Find where the given text appears and provide that cell's center as [x, y] coordinate. 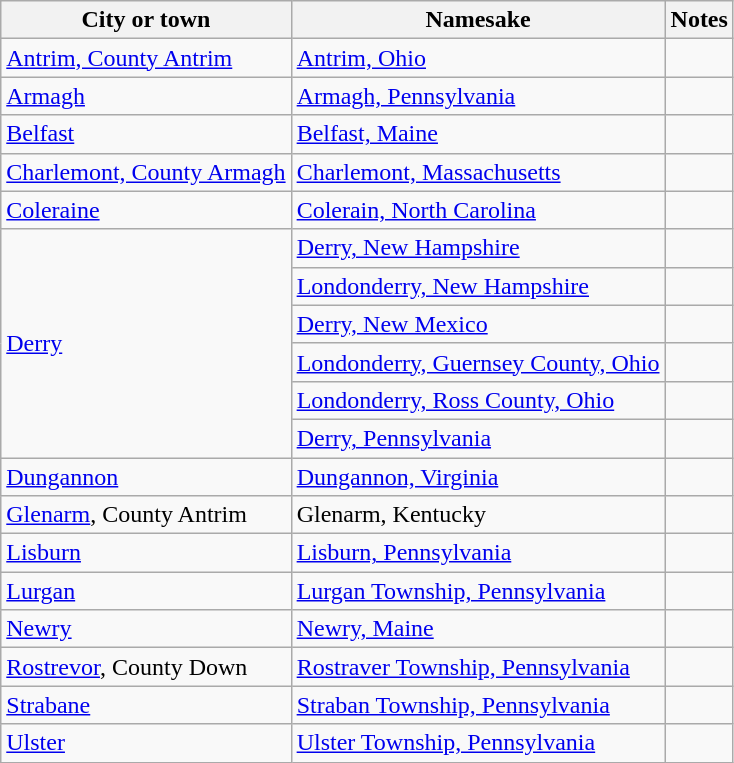
Derry, New Hampshire [478, 248]
Belfast [146, 134]
Namesake [478, 20]
Rostraver Township, Pennsylvania [478, 667]
Charlemont, Massachusetts [478, 172]
Lurgan Township, Pennsylvania [478, 591]
Derry [146, 343]
Newry, Maine [478, 629]
Antrim, County Antrim [146, 58]
Ulster [146, 743]
Belfast, Maine [478, 134]
Derry, Pennsylvania [478, 438]
Londonderry, Guernsey County, Ohio [478, 362]
Colerain, North Carolina [478, 210]
Derry, New Mexico [478, 324]
Ulster Township, Pennsylvania [478, 743]
Lurgan [146, 591]
Armagh, Pennsylvania [478, 96]
Glenarm, Kentucky [478, 515]
Straban Township, Pennsylvania [478, 705]
Lisburn [146, 553]
Armagh [146, 96]
Rostrevor, County Down [146, 667]
City or town [146, 20]
Strabane [146, 705]
Londonderry, Ross County, Ohio [478, 400]
Charlemont, County Armagh [146, 172]
Antrim, Ohio [478, 58]
Coleraine [146, 210]
Dungannon [146, 477]
Glenarm, County Antrim [146, 515]
Dungannon, Virginia [478, 477]
Notes [699, 20]
Londonderry, New Hampshire [478, 286]
Lisburn, Pennsylvania [478, 553]
Newry [146, 629]
